Return the (X, Y) coordinate for the center point of the cell that contains the specified text.  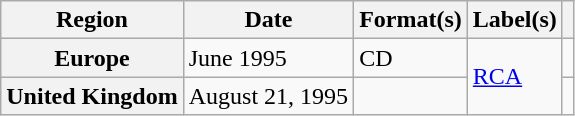
United Kingdom (92, 96)
RCA (514, 77)
Date (268, 20)
Europe (92, 58)
Label(s) (514, 20)
August 21, 1995 (268, 96)
June 1995 (268, 58)
Region (92, 20)
CD (411, 58)
Format(s) (411, 20)
